Locate the cell with the specified text and output its [X, Y] center coordinate. 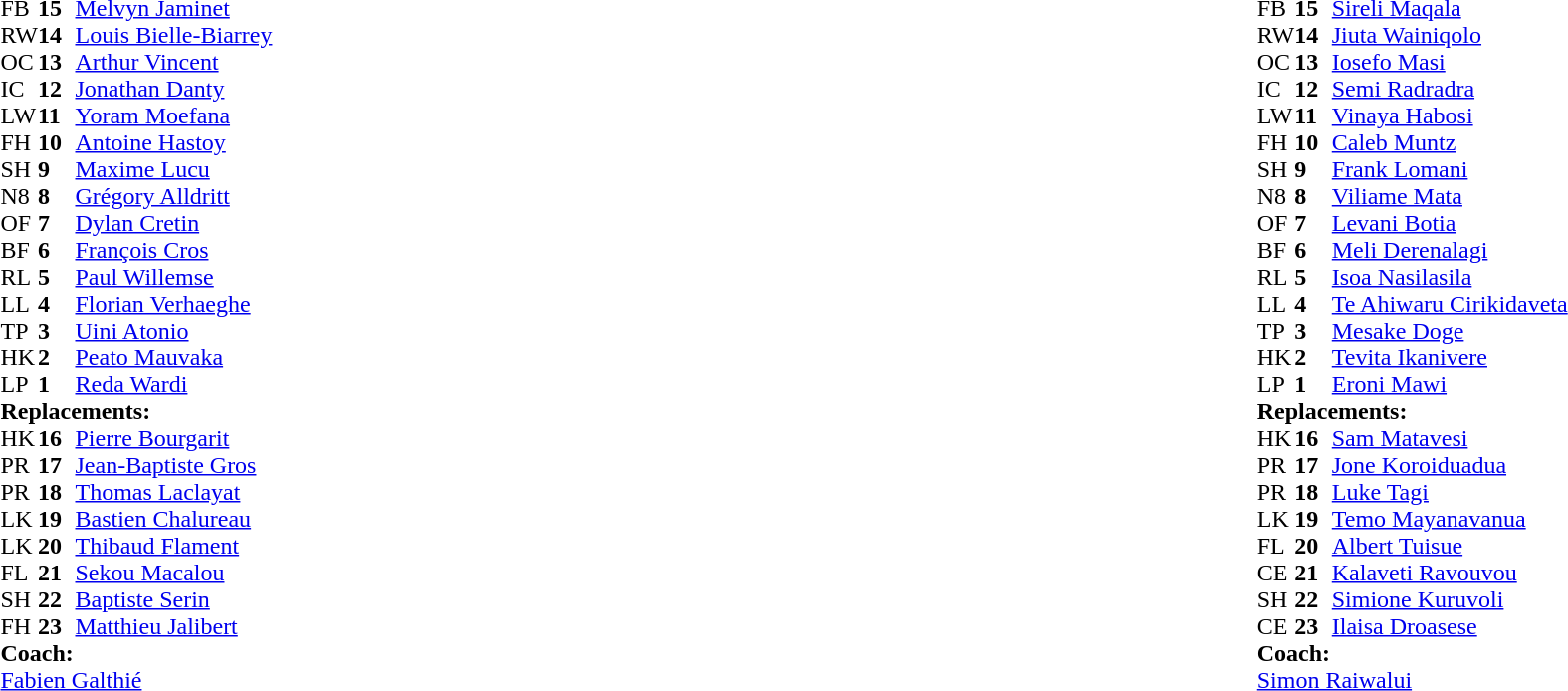
Reda Wardi [174, 384]
Tevita Ikanivere [1450, 358]
Matthieu Jalibert [174, 627]
Temo Mayanavanua [1450, 520]
Isoa Nasilasila [1450, 277]
Jonathan Danty [174, 90]
Baptiste Serin [174, 599]
Uini Atonio [174, 331]
Caleb Muntz [1450, 143]
Sekou Macalou [174, 574]
François Cros [174, 251]
Frank Lomani [1450, 169]
Grégory Alldritt [174, 197]
Ilaisa Droasese [1450, 627]
Thibaud Flament [174, 546]
Jiuta Wainiqolo [1450, 36]
Sam Matavesi [1450, 438]
Louis Bielle-Biarrey [174, 36]
Vinaya Habosi [1450, 115]
Thomas Laclayat [174, 492]
Maxime Lucu [174, 169]
Jone Koroiduadua [1450, 466]
Dylan Cretin [174, 223]
Yoram Moefana [174, 115]
Meli Derenalagi [1450, 251]
Jean-Baptiste Gros [174, 466]
Levani Botia [1450, 223]
Mesake Doge [1450, 331]
Albert Tuisue [1450, 546]
Florian Verhaeghe [174, 305]
Kalaveti Ravouvou [1450, 574]
Iosefo Masi [1450, 62]
Te Ahiwaru Cirikidaveta [1450, 305]
Eroni Mawi [1450, 384]
Semi Radradra [1450, 90]
Peato Mauvaka [174, 358]
Simione Kuruvoli [1450, 599]
Paul Willemse [174, 277]
Antoine Hastoy [174, 143]
Arthur Vincent [174, 62]
Viliame Mata [1450, 197]
Bastien Chalureau [174, 520]
Pierre Bourgarit [174, 438]
Luke Tagi [1450, 492]
